Find where the given text appears and provide that cell's center as [x, y] coordinate. 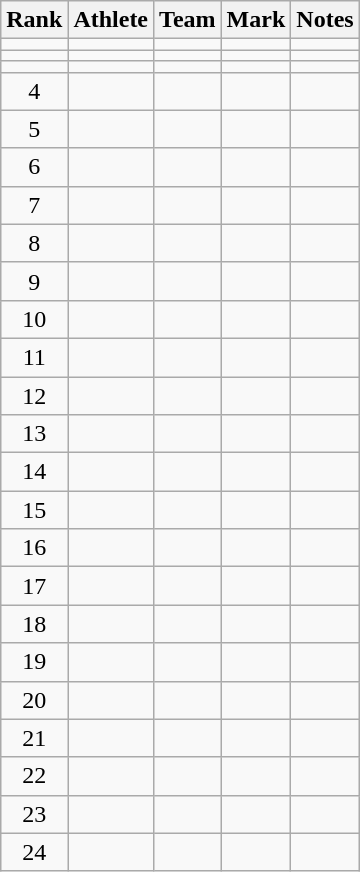
Rank [34, 20]
8 [34, 243]
12 [34, 395]
Team [188, 20]
14 [34, 472]
Mark [256, 20]
18 [34, 624]
4 [34, 91]
16 [34, 548]
15 [34, 510]
21 [34, 738]
22 [34, 776]
19 [34, 662]
24 [34, 852]
20 [34, 700]
10 [34, 319]
17 [34, 586]
7 [34, 205]
23 [34, 814]
9 [34, 281]
6 [34, 167]
13 [34, 434]
11 [34, 357]
Athlete [111, 20]
Notes [325, 20]
5 [34, 129]
